For the text-containing cell, return its midpoint in [x, y] coordinate format. 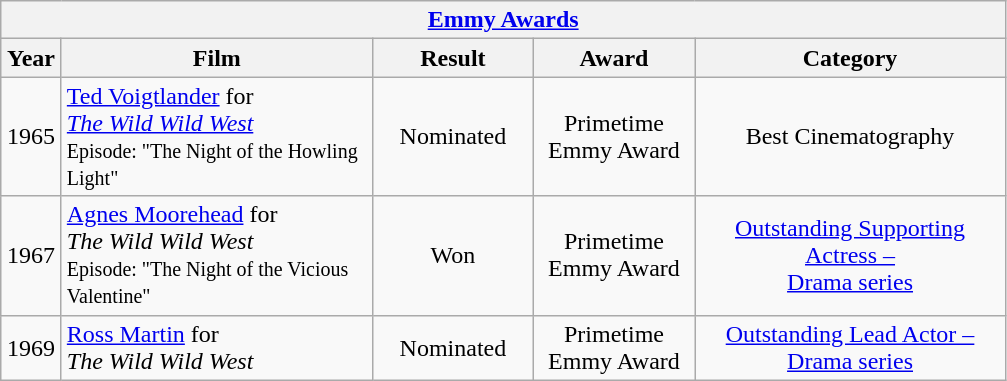
Ted Voigtlander forThe Wild Wild WestEpisode: "The Night of the Howling Light" [216, 136]
Outstanding Lead Actor –Drama series [850, 348]
1969 [32, 348]
1967 [32, 256]
Award [614, 58]
Result [452, 58]
Outstanding Supporting Actress –Drama series [850, 256]
1965 [32, 136]
Category [850, 58]
Won [452, 256]
Ross Martin forThe Wild Wild West [216, 348]
Agnes Moorehead forThe Wild Wild WestEpisode: "The Night of the Vicious Valentine" [216, 256]
Year [32, 58]
Best Cinematography [850, 136]
Emmy Awards [504, 20]
Film [216, 58]
